Provide the [x, y] coordinate of the cell's center where the given text is located.  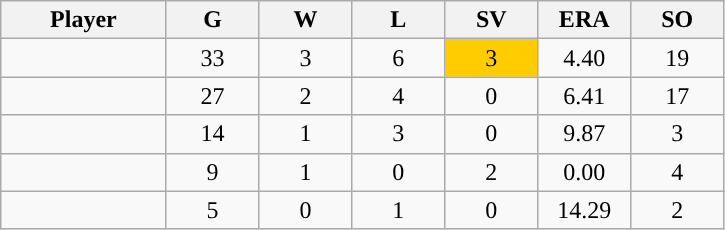
SO [678, 20]
9.87 [584, 134]
L [398, 20]
W [306, 20]
14 [212, 134]
14.29 [584, 210]
ERA [584, 20]
G [212, 20]
6 [398, 58]
17 [678, 96]
27 [212, 96]
6.41 [584, 96]
5 [212, 210]
33 [212, 58]
0.00 [584, 172]
9 [212, 172]
Player [84, 20]
SV [492, 20]
4.40 [584, 58]
19 [678, 58]
